Capture the cell that displays the provided text and extract its (x, y) central coordinate. 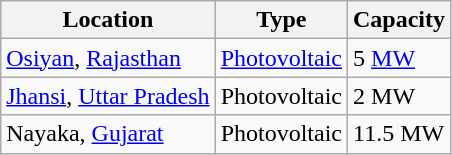
2 MW (400, 96)
Jhansi, Uttar Pradesh (108, 96)
5 MW (400, 58)
Osiyan, Rajasthan (108, 58)
Capacity (400, 20)
11.5 MW (400, 134)
Location (108, 20)
Nayaka, Gujarat (108, 134)
Type (281, 20)
